For the text-containing cell, return its midpoint in (X, Y) coordinate format. 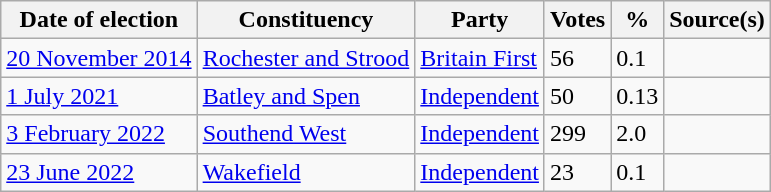
299 (577, 134)
56 (577, 58)
Constituency (306, 20)
20 November 2014 (99, 58)
Britain First (480, 58)
Southend West (306, 134)
Rochester and Strood (306, 58)
50 (577, 96)
2.0 (638, 134)
1 July 2021 (99, 96)
23 June 2022 (99, 172)
Party (480, 20)
Date of election (99, 20)
Batley and Spen (306, 96)
Wakefield (306, 172)
Votes (577, 20)
3 February 2022 (99, 134)
Source(s) (718, 20)
0.13 (638, 96)
23 (577, 172)
% (638, 20)
